Identify which cell holds the provided text, then report its (X, Y) central coordinate. 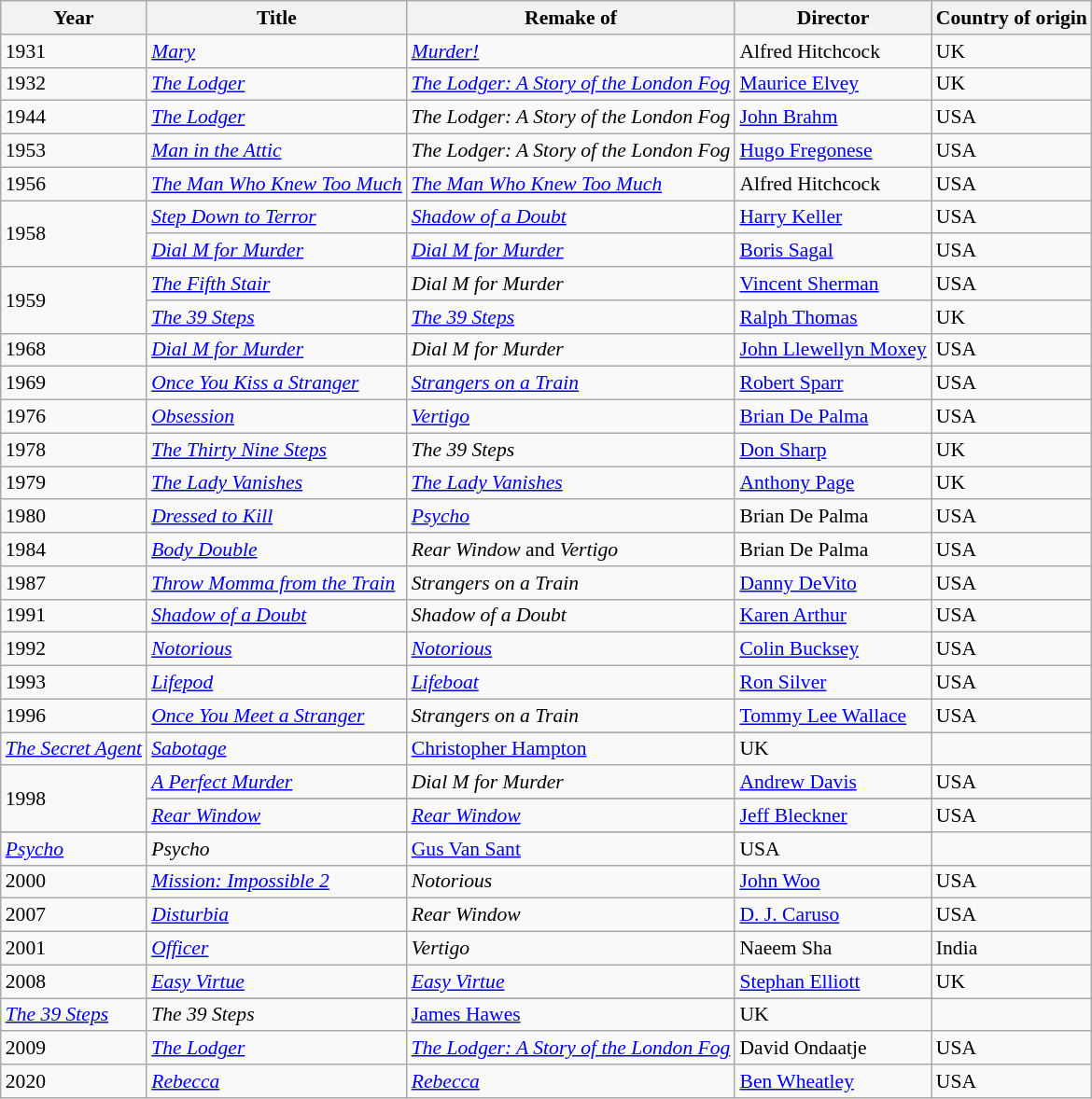
Mission: Impossible 2 (276, 882)
Remake of (571, 18)
1979 (74, 483)
Gus Van Sant (571, 849)
Lifeboat (571, 683)
Vincent Sherman (833, 284)
David Ondaatje (833, 1049)
Danny DeVito (833, 583)
Hugo Fregonese (833, 151)
Robert Sparr (833, 383)
1931 (74, 51)
1996 (74, 716)
Mary (276, 51)
James Hawes (571, 1015)
Director (833, 18)
Don Sharp (833, 450)
Throw Momma from the Train (276, 583)
1958 (74, 233)
1978 (74, 450)
India (1012, 949)
Sabotage (276, 749)
Tommy Lee Wallace (833, 716)
Boris Sagal (833, 251)
1993 (74, 683)
A Perfect Murder (276, 783)
Country of origin (1012, 18)
Year (74, 18)
1932 (74, 84)
Disturbia (276, 915)
Rear Window and Vertigo (571, 549)
2009 (74, 1049)
John Brahm (833, 118)
Naeem Sha (833, 949)
2008 (74, 981)
Jeff Bleckner (833, 815)
Ben Wheatley (833, 1081)
Ralph Thomas (833, 317)
John Woo (833, 882)
Stephan Elliott (833, 981)
The Thirty Nine Steps (276, 450)
Colin Bucksey (833, 649)
The Secret Agent (74, 749)
Officer (276, 949)
1959 (74, 300)
1956 (74, 184)
2001 (74, 949)
1980 (74, 517)
Harry Keller (833, 217)
Andrew Davis (833, 783)
1976 (74, 417)
2000 (74, 882)
Anthony Page (833, 483)
Lifepod (276, 683)
1944 (74, 118)
Step Down to Terror (276, 217)
Christopher Hampton (571, 749)
Maurice Elvey (833, 84)
Karen Arthur (833, 616)
Body Double (276, 549)
2007 (74, 915)
Title (276, 18)
Once You Meet a Stranger (276, 716)
2020 (74, 1081)
Dressed to Kill (276, 517)
Man in the Attic (276, 151)
1968 (74, 350)
1987 (74, 583)
John Llewellyn Moxey (833, 350)
Murder! (571, 51)
Ron Silver (833, 683)
1953 (74, 151)
1984 (74, 549)
Once You Kiss a Stranger (276, 383)
1991 (74, 616)
The Fifth Stair (276, 284)
1969 (74, 383)
1998 (74, 799)
1992 (74, 649)
D. J. Caruso (833, 915)
Obsession (276, 417)
